Scan for the cell matching the given text and deliver its (x, y) coordinate at center. 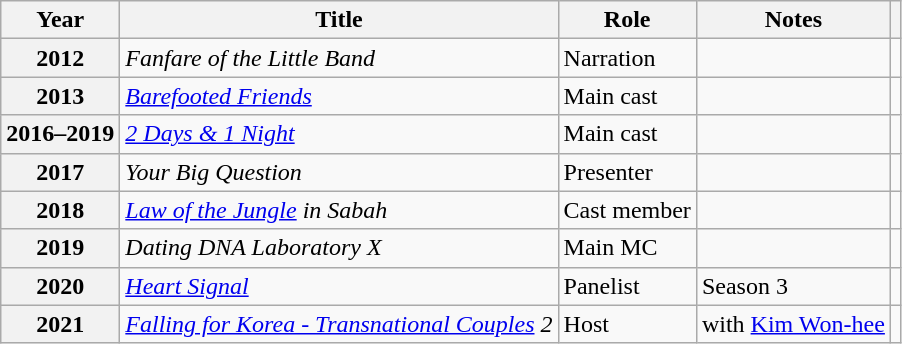
2019 (60, 248)
Year (60, 20)
2018 (60, 210)
with Kim Won-hee (793, 324)
2012 (60, 58)
Fanfare of the Little Band (339, 58)
Falling for Korea - Transnational Couples 2 (339, 324)
Dating DNA Laboratory X (339, 248)
Narration (627, 58)
2013 (60, 96)
Main MC (627, 248)
2021 (60, 324)
Cast member (627, 210)
Panelist (627, 286)
Host (627, 324)
2020 (60, 286)
Season 3 (793, 286)
2 Days & 1 Night (339, 134)
Title (339, 20)
2016–2019 (60, 134)
Role (627, 20)
Heart Signal (339, 286)
Barefooted Friends (339, 96)
2017 (60, 172)
Presenter (627, 172)
Your Big Question (339, 172)
Law of the Jungle in Sabah (339, 210)
Notes (793, 20)
